Search for the cell housing the specified text and yield its (x, y) center coordinate. 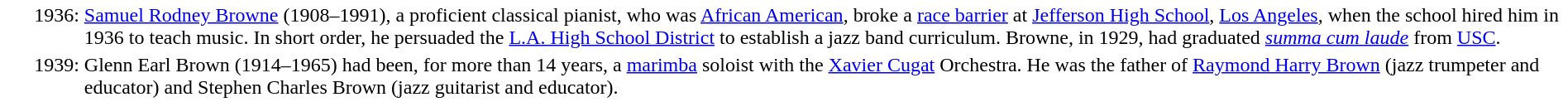
1939: (41, 76)
1936: (41, 27)
